Scan for the cell matching the given text and deliver its [X, Y] coordinate at center. 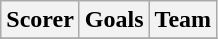
Team [183, 20]
Goals [114, 20]
Scorer [40, 20]
